From the cell containing the given text, extract its center point as [X, Y] coordinate. 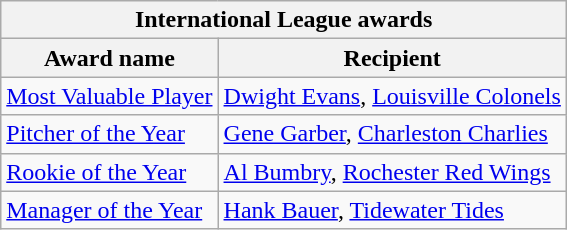
Recipient [392, 58]
International League awards [284, 20]
Award name [110, 58]
Most Valuable Player [110, 96]
Al Bumbry, Rochester Red Wings [392, 172]
Hank Bauer, Tidewater Tides [392, 210]
Dwight Evans, Louisville Colonels [392, 96]
Gene Garber, Charleston Charlies [392, 134]
Pitcher of the Year [110, 134]
Manager of the Year [110, 210]
Rookie of the Year [110, 172]
